From the cell containing the given text, extract its center point as [x, y] coordinate. 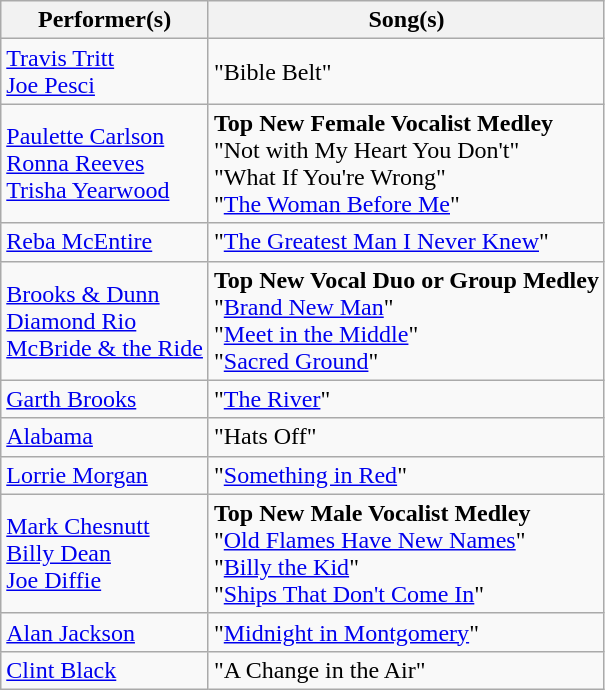
"Midnight in Montgomery" [406, 632]
Alabama [105, 437]
Clint Black [105, 670]
Reba McEntire [105, 242]
Mark ChesnuttBilly DeanJoe Diffie [105, 554]
Alan Jackson [105, 632]
Top New Female Vocalist Medley"Not with My Heart You Don't""What If You're Wrong""The Woman Before Me" [406, 164]
Travis TrittJoe Pesci [105, 72]
Top New Male Vocalist Medley"Old Flames Have New Names""Billy the Kid""Ships That Don't Come In" [406, 554]
Brooks & DunnDiamond RioMcBride & the Ride [105, 320]
Performer(s) [105, 20]
"A Change in the Air" [406, 670]
Lorrie Morgan [105, 475]
Top New Vocal Duo or Group Medley"Brand New Man""Meet in the Middle""Sacred Ground" [406, 320]
"Bible Belt" [406, 72]
Garth Brooks [105, 399]
"Hats Off" [406, 437]
Paulette CarlsonRonna ReevesTrisha Yearwood [105, 164]
"The River" [406, 399]
Song(s) [406, 20]
"Something in Red" [406, 475]
"The Greatest Man I Never Knew" [406, 242]
